Detect which cell encompasses the target text, then output its (x, y) center coordinate. 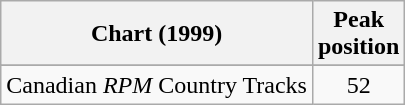
Chart (1999) (157, 34)
Canadian RPM Country Tracks (157, 85)
Peakposition (358, 34)
52 (358, 85)
